Return [x, y] of the center of cell containing provided text 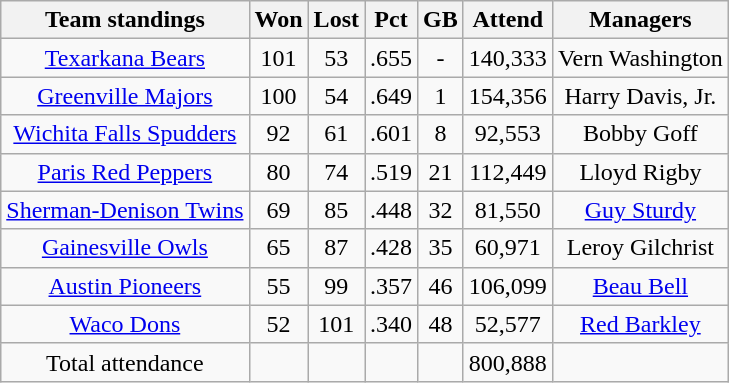
60,971 [508, 248]
69 [278, 210]
Greenville Majors [125, 96]
.340 [390, 324]
Won [278, 20]
Lost [336, 20]
140,333 [508, 58]
Team standings [125, 20]
85 [336, 210]
Waco Dons [125, 324]
.448 [390, 210]
35 [441, 248]
.428 [390, 248]
106,099 [508, 286]
Attend [508, 20]
Austin Pioneers [125, 286]
Wichita Falls Spudders [125, 134]
65 [278, 248]
Leroy Gilchrist [640, 248]
81,550 [508, 210]
87 [336, 248]
Guy Sturdy [640, 210]
Texarkana Bears [125, 58]
Pct [390, 20]
.649 [390, 96]
100 [278, 96]
Harry Davis, Jr. [640, 96]
Red Barkley [640, 324]
52 [278, 324]
- [441, 58]
52,577 [508, 324]
Paris Red Peppers [125, 172]
Sherman-Denison Twins [125, 210]
92 [278, 134]
112,449 [508, 172]
Bobby Goff [640, 134]
Gainesville Owls [125, 248]
61 [336, 134]
.655 [390, 58]
80 [278, 172]
.357 [390, 286]
32 [441, 210]
Vern Washington [640, 58]
154,356 [508, 96]
1 [441, 96]
.519 [390, 172]
21 [441, 172]
8 [441, 134]
800,888 [508, 362]
48 [441, 324]
74 [336, 172]
54 [336, 96]
GB [441, 20]
Lloyd Rigby [640, 172]
Total attendance [125, 362]
Beau Bell [640, 286]
46 [441, 286]
99 [336, 286]
53 [336, 58]
.601 [390, 134]
Managers [640, 20]
55 [278, 286]
92,553 [508, 134]
